Return [x, y] of the center of cell containing provided text 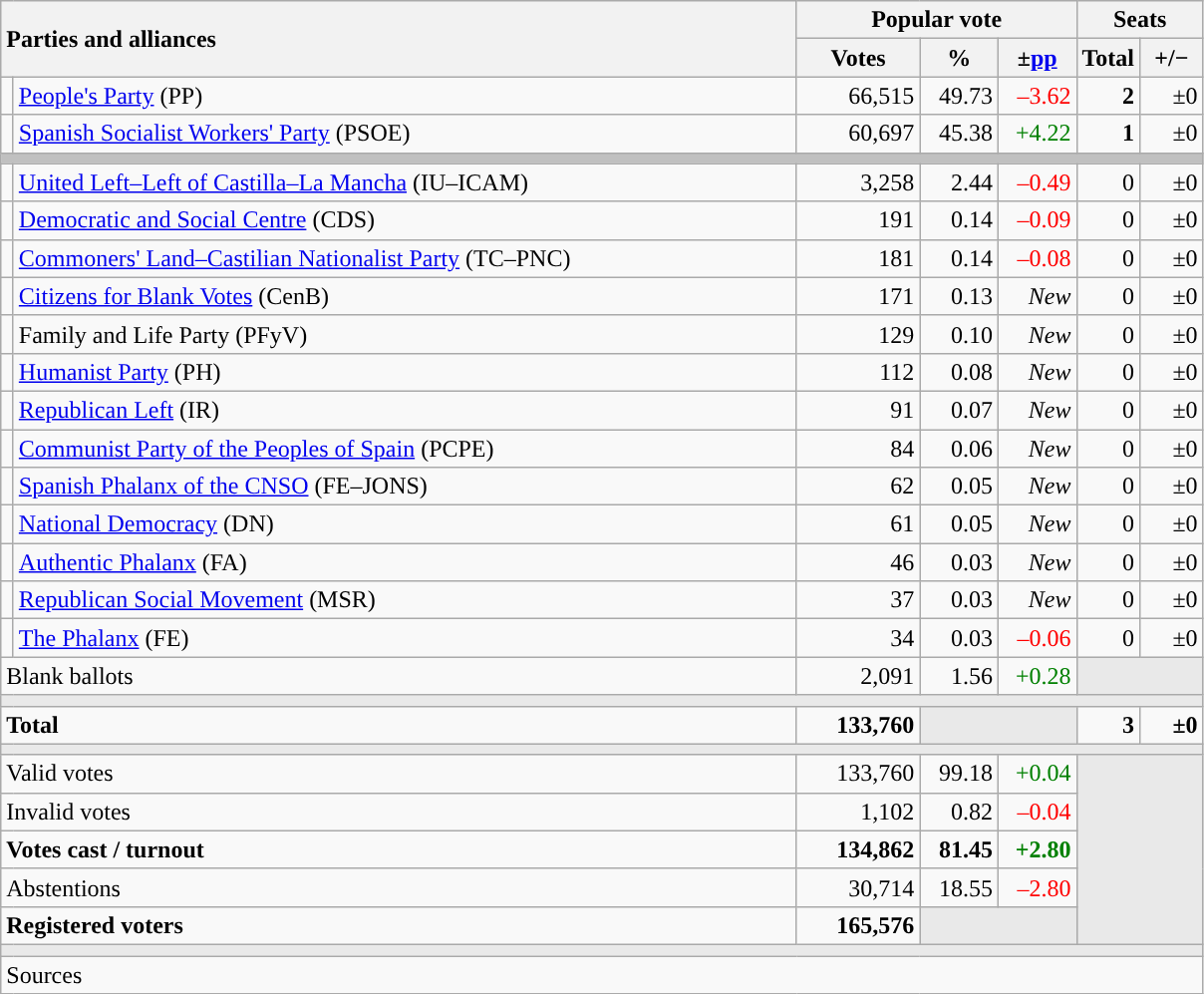
2.44 [959, 182]
60,697 [858, 134]
1,102 [858, 812]
Family and Life Party (PFyV) [405, 334]
0.10 [959, 334]
61 [858, 524]
–0.04 [1037, 812]
Votes [858, 58]
±pp [1037, 58]
–0.06 [1037, 638]
191 [858, 220]
62 [858, 487]
2 [1108, 96]
Republican Left (IR) [405, 410]
0.08 [959, 372]
National Democracy (DN) [405, 524]
30,714 [858, 887]
+0.28 [1037, 676]
81.45 [959, 849]
The Phalanx (FE) [405, 638]
Parties and alliances [399, 39]
–0.09 [1037, 220]
Citizens for Blank Votes (CenB) [405, 296]
134,862 [858, 849]
–3.62 [1037, 96]
Spanish Phalanx of the CNSO (FE–JONS) [405, 487]
Invalid votes [399, 812]
1 [1108, 134]
–2.80 [1037, 887]
Spanish Socialist Workers' Party (PSOE) [405, 134]
46 [858, 562]
0.06 [959, 448]
66,515 [858, 96]
+0.04 [1037, 774]
Valid votes [399, 774]
3 [1108, 725]
1.56 [959, 676]
Humanist Party (PH) [405, 372]
Seats [1140, 20]
% [959, 58]
0.07 [959, 410]
18.55 [959, 887]
Republican Social Movement (MSR) [405, 600]
3,258 [858, 182]
45.38 [959, 134]
Communist Party of the Peoples of Spain (PCPE) [405, 448]
34 [858, 638]
Popular vote [937, 20]
–0.49 [1037, 182]
–0.08 [1037, 258]
Abstentions [399, 887]
+/− [1172, 58]
49.73 [959, 96]
Registered voters [399, 925]
Sources [602, 974]
Blank ballots [399, 676]
United Left–Left of Castilla–La Mancha (IU–ICAM) [405, 182]
129 [858, 334]
Democratic and Social Centre (CDS) [405, 220]
171 [858, 296]
91 [858, 410]
112 [858, 372]
Commoners' Land–Castilian Nationalist Party (TC–PNC) [405, 258]
84 [858, 448]
+2.80 [1037, 849]
165,576 [858, 925]
Votes cast / turnout [399, 849]
99.18 [959, 774]
0.13 [959, 296]
Authentic Phalanx (FA) [405, 562]
181 [858, 258]
People's Party (PP) [405, 96]
+4.22 [1037, 134]
37 [858, 600]
0.82 [959, 812]
2,091 [858, 676]
